Detect which cell encompasses the target text, then output its [X, Y] center coordinate. 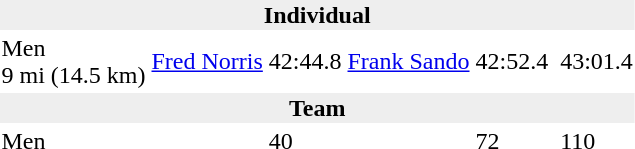
Frank Sando [408, 62]
Men9 mi (14.5 km) [74, 62]
43:01.4 [597, 62]
42:52.4 [512, 62]
Team [317, 108]
42:44.8 [305, 62]
Fred Norris [207, 62]
Individual [317, 15]
